Return the (X, Y) coordinate for the center point of the cell that contains the specified text.  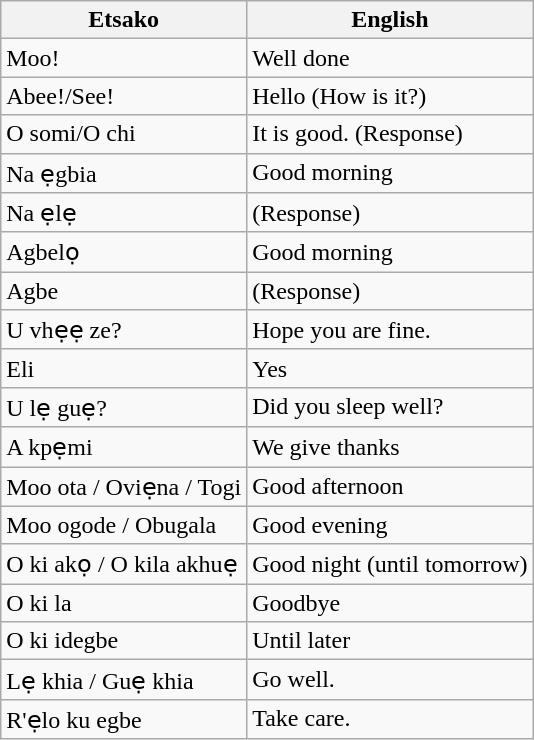
Well done (390, 58)
O ki la (124, 603)
Until later (390, 641)
Lẹ khia / Guẹ khia (124, 680)
O ki akọ / O kila akhuẹ (124, 564)
We give thanks (390, 447)
Moo! (124, 58)
A kpẹmi (124, 447)
Good afternoon (390, 486)
Hello (How is it?) (390, 96)
Take care. (390, 719)
Hope you are fine. (390, 330)
Agbe (124, 291)
Etsako (124, 20)
Good evening (390, 525)
Good night (until tomorrow) (390, 564)
Eli (124, 368)
O ki idegbe (124, 641)
Abee!/See! (124, 96)
U lẹ guẹ? (124, 407)
Did you sleep well? (390, 407)
It is good. (Response) (390, 134)
R'ẹlo ku egbe (124, 719)
Na ẹgbia (124, 173)
Goodbye (390, 603)
O somi/O chi (124, 134)
Moo ota / Oviẹna / Togi (124, 486)
Moo ogode / Obugala (124, 525)
English (390, 20)
Go well. (390, 680)
Agbelọ (124, 252)
U vhẹẹ ze? (124, 330)
Yes (390, 368)
Na ẹlẹ (124, 213)
